Scan for the cell matching the given text and deliver its (X, Y) coordinate at center. 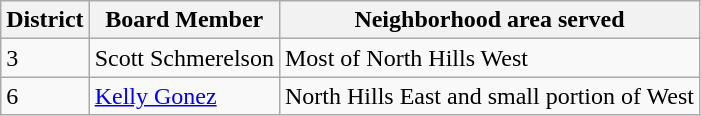
Most of North Hills West (489, 58)
3 (45, 58)
North Hills East and small portion of West (489, 96)
Kelly Gonez (184, 96)
6 (45, 96)
Neighborhood area served (489, 20)
Scott Schmerelson (184, 58)
District (45, 20)
Board Member (184, 20)
